Extract the [x, y] coordinate from the center of the cell holding the provided text.  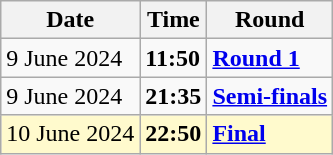
Semi-finals [270, 96]
Round 1 [270, 58]
Final [270, 134]
Date [70, 20]
10 June 2024 [70, 134]
Time [174, 20]
22:50 [174, 134]
11:50 [174, 58]
21:35 [174, 96]
Round [270, 20]
